Extract the (X, Y) coordinate from the center of the cell holding the provided text.  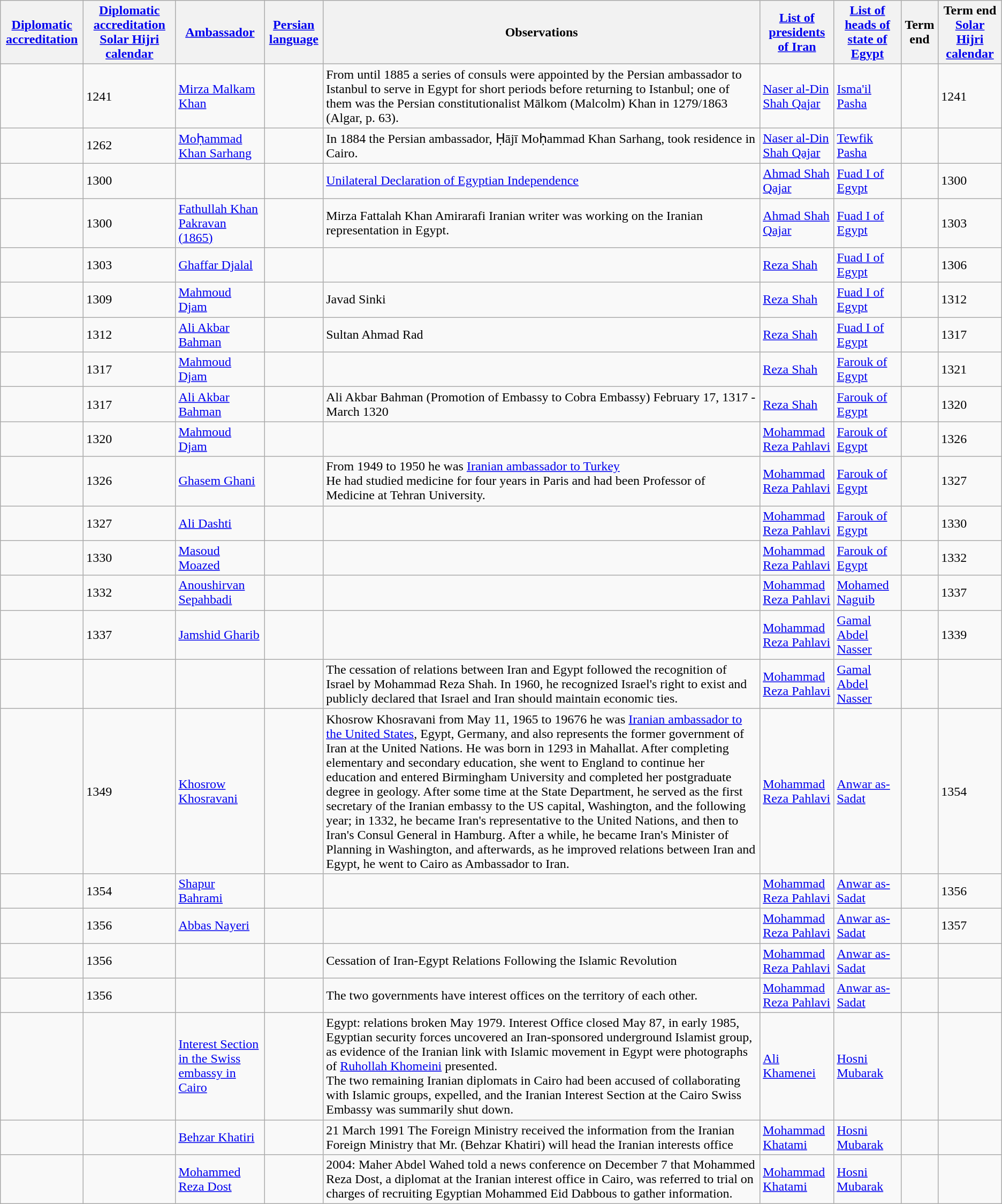
1306 (970, 265)
List of presidents of Iran (797, 32)
In 1884 the Persian ambassador, Ḥājī Moḥammad Khan Sarhang, took residence in Cairo. (542, 146)
1339 (970, 635)
Unilateral Declaration of Egyptian Independence (542, 181)
1309 (130, 300)
Persian language (294, 32)
Tewfik Pasha (867, 146)
1262 (130, 146)
Ghaffar Djalal (220, 265)
Term end Solar Hijri calendar (970, 32)
1321 (970, 369)
Isma'il Pasha (867, 96)
Ali Dashti (220, 523)
Diplomatic accreditation (42, 32)
Observations (542, 32)
Fathullah Khan Pakravan (1865) (220, 223)
Anoushirvan Sepahbadi (220, 593)
Ambassador (220, 32)
Masoud Moazed (220, 558)
Behzar Khatiri (220, 1138)
Javad Sinki (542, 300)
Term end (920, 32)
Shapur Bahrami (220, 890)
Interest Section in the Swiss embassy in Cairo (220, 1066)
Sultan Ahmad Rad (542, 335)
Diplomatic accreditation Solar Hijri calendar (130, 32)
List of heads of state of Egypt (867, 32)
Ali Khamenei (797, 1066)
Cessation of Iran-Egypt Relations Following the Islamic Revolution (542, 960)
Abbas Nayeri (220, 926)
Jamshid Gharib (220, 635)
Mirza Fattalah Khan Amirarafi Iranian writer was working on the Iranian representation in Egypt. (542, 223)
Mohamed Naguib (867, 593)
Mohammed Reza Dost (220, 1179)
1357 (970, 926)
Mirza Malkam Khan (220, 96)
Ghasem Ghani (220, 481)
1349 (130, 791)
Moḥammad Khan Sarhang (220, 146)
The two governments have interest offices on the territory of each other. (542, 995)
Khosrow Khosravani (220, 791)
Ali Akbar Bahman (Promotion of Embassy to Cobra Embassy) February 17, 1317 - March 1320 (542, 405)
